For the text-containing cell, return its midpoint in [x, y] coordinate format. 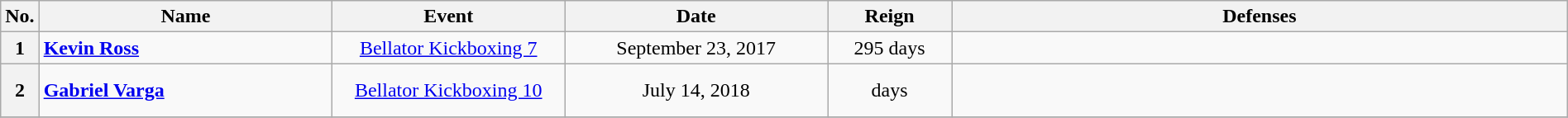
September 23, 2017 [696, 48]
Reign [890, 17]
Date [696, 17]
days [890, 91]
Event [448, 17]
Bellator Kickboxing 7 [448, 48]
Defenses [1260, 17]
Bellator Kickboxing 10 [448, 91]
Kevin Ross [185, 48]
Name [185, 17]
1 [20, 48]
Gabriel Varga [185, 91]
2 [20, 91]
No. [20, 17]
July 14, 2018 [696, 91]
295 days [890, 48]
